Determine the [X, Y] coordinate at the center of the cell enclosing the given text.  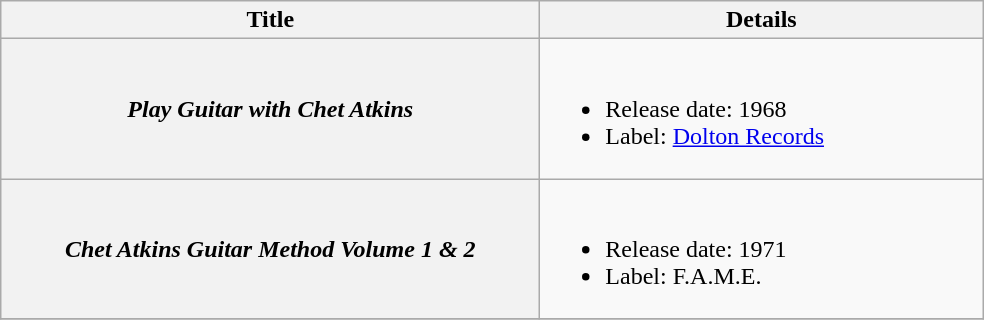
Release date: 1968Label: Dolton Records [762, 109]
Title [270, 20]
Release date: 1971Label: F.A.M.E. [762, 249]
Play Guitar with Chet Atkins [270, 109]
Chet Atkins Guitar Method Volume 1 & 2 [270, 249]
Details [762, 20]
